For the text-containing cell, return its midpoint in (X, Y) coordinate format. 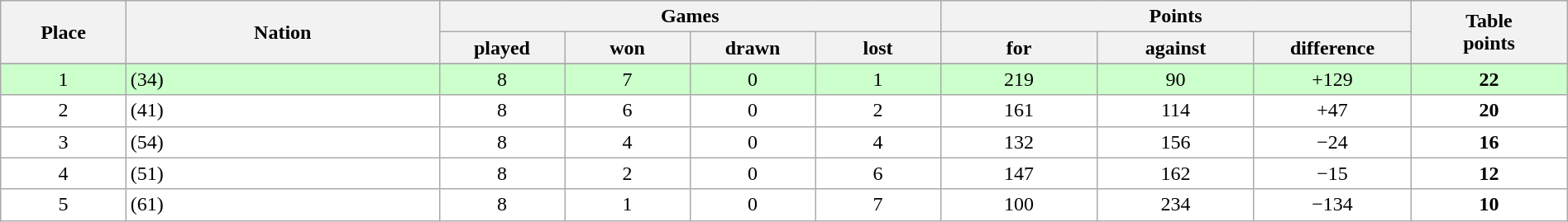
Place (64, 32)
22 (1489, 79)
Tablepoints (1489, 32)
(51) (283, 173)
(41) (283, 111)
Points (1175, 17)
for (1019, 48)
lost (878, 48)
+129 (1331, 79)
10 (1489, 205)
drawn (753, 48)
played (502, 48)
20 (1489, 111)
16 (1489, 142)
+47 (1331, 111)
12 (1489, 173)
−24 (1331, 142)
234 (1176, 205)
90 (1176, 79)
(54) (283, 142)
difference (1331, 48)
(61) (283, 205)
against (1176, 48)
162 (1176, 173)
132 (1019, 142)
won (628, 48)
156 (1176, 142)
−134 (1331, 205)
219 (1019, 79)
Nation (283, 32)
114 (1176, 111)
3 (64, 142)
Games (690, 17)
161 (1019, 111)
5 (64, 205)
(34) (283, 79)
100 (1019, 205)
−15 (1331, 173)
147 (1019, 173)
